Locate the cell with the specified text and output its (X, Y) center coordinate. 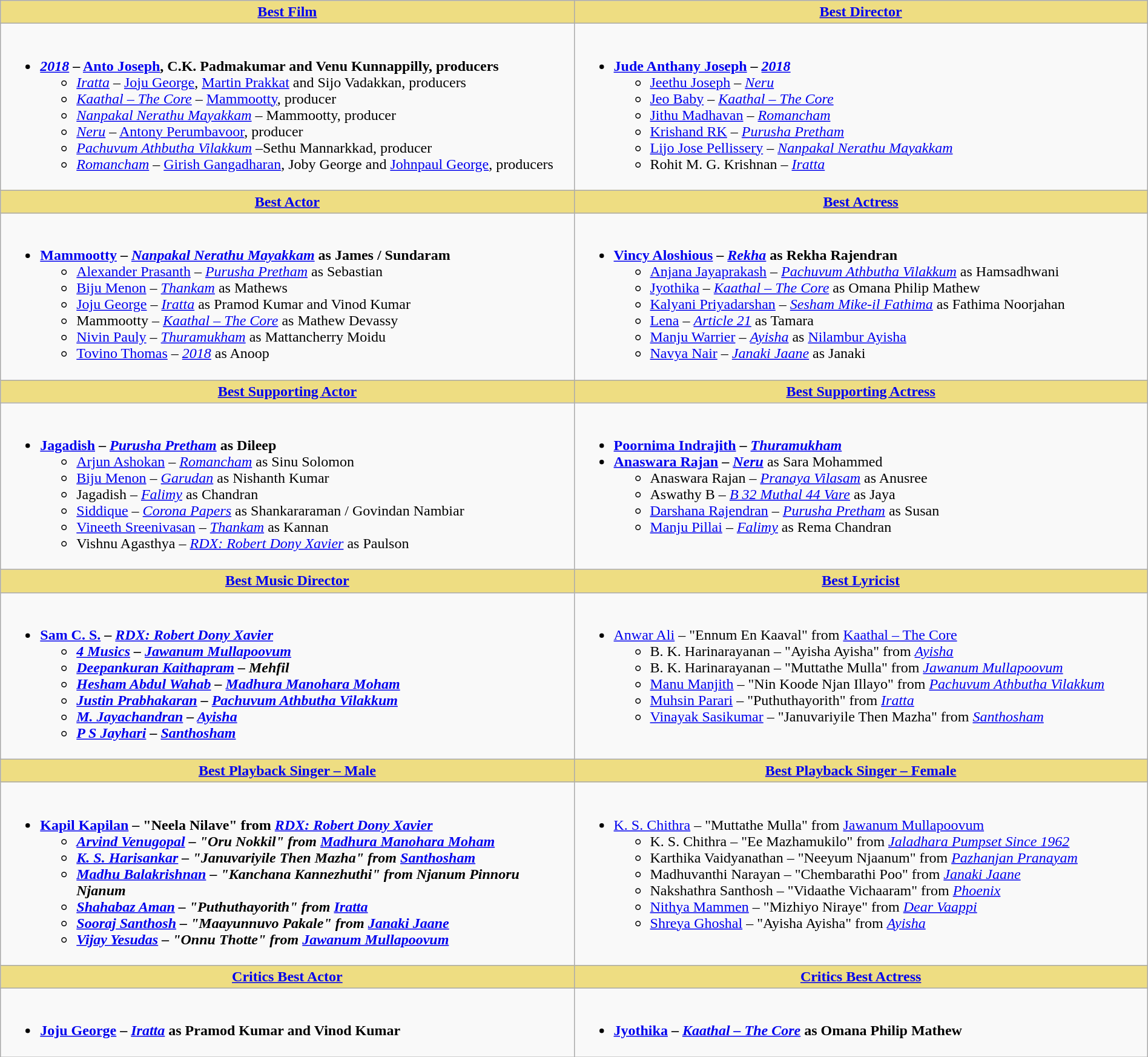
Critics Best Actress (861, 976)
Best Lyricist (861, 581)
Best Supporting Actor (287, 391)
Critics Best Actor (287, 976)
Best Playback Singer – Female (861, 770)
Best Playback Singer – Male (287, 770)
Best Director (861, 12)
Jyothika – Kaathal – The Core as Omana Philip Mathew (861, 1022)
Best Music Director (287, 581)
Best Film (287, 12)
Joju George – Iratta as Pramod Kumar and Vinod Kumar (287, 1022)
Best Actress (861, 202)
Best Actor (287, 202)
Best Supporting Actress (861, 391)
